Output the [x, y] coordinate of the center of the cell containing the given text.  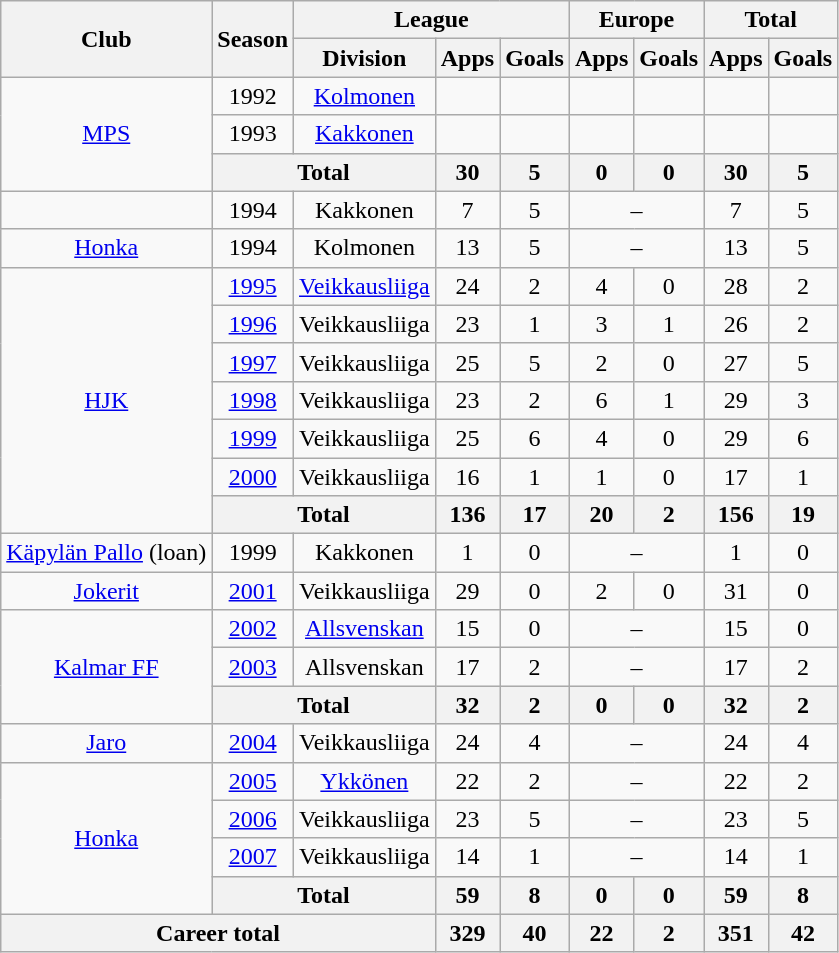
1993 [253, 134]
2006 [253, 819]
40 [535, 933]
20 [601, 515]
Club [106, 39]
2002 [253, 629]
1995 [253, 286]
League [432, 20]
31 [736, 591]
2004 [253, 743]
Europe [636, 20]
2001 [253, 591]
Career total [218, 933]
MPS [106, 134]
329 [467, 933]
2000 [253, 477]
351 [736, 933]
Division [365, 58]
1996 [253, 324]
1998 [253, 400]
28 [736, 286]
1992 [253, 96]
Kalmar FF [106, 667]
42 [803, 933]
2003 [253, 667]
156 [736, 515]
19 [803, 515]
1997 [253, 362]
2005 [253, 781]
136 [467, 515]
Käpylän Pallo (loan) [106, 553]
2007 [253, 857]
HJK [106, 400]
27 [736, 362]
Ykkönen [365, 781]
Jokerit [106, 591]
16 [467, 477]
Jaro [106, 743]
26 [736, 324]
Season [253, 39]
